Pinpoint the cell where the given text exists, returning its [X, Y] midpoint coordinate. 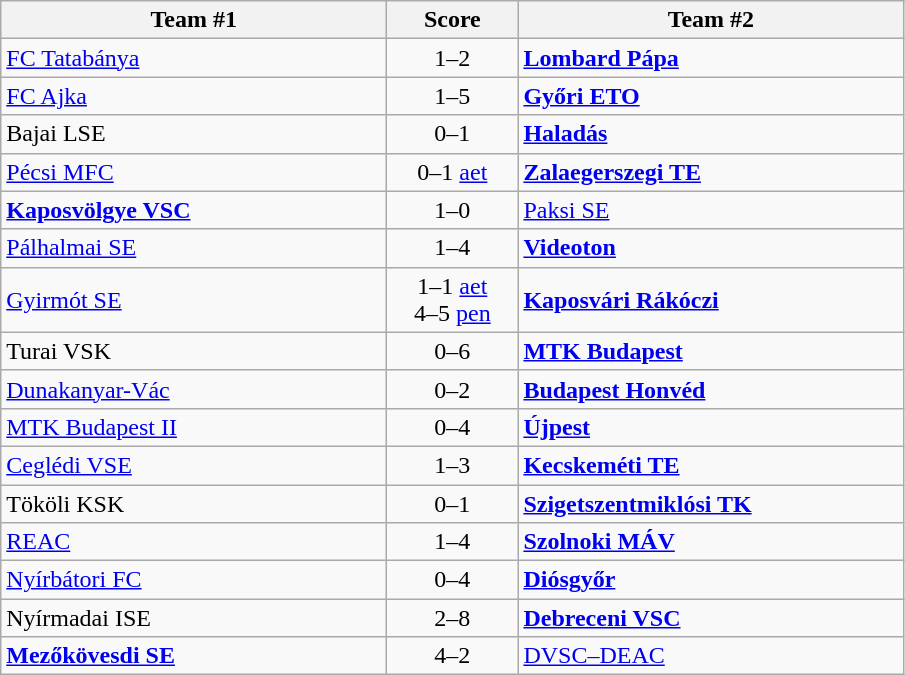
1–0 [452, 210]
DVSC–DEAC [711, 656]
Debreceni VSC [711, 618]
Team #2 [711, 20]
MTK Budapest [711, 351]
Győri ETO [711, 96]
1–5 [452, 96]
Turai VSK [194, 351]
Pécsi MFC [194, 172]
Újpest [711, 427]
Kaposvölgye VSC [194, 210]
Kaposvári Rákóczi [711, 300]
1–1 aet4–5 pen [452, 300]
Mezőkövesdi SE [194, 656]
0–1 aet [452, 172]
Zalaegerszegi TE [711, 172]
MTK Budapest II [194, 427]
Score [452, 20]
Lombard Pápa [711, 58]
0–2 [452, 389]
Kecskeméti TE [711, 465]
4–2 [452, 656]
1–3 [452, 465]
Dunakanyar-Vác [194, 389]
Team #1 [194, 20]
Nyírbátori FC [194, 580]
FC Ajka [194, 96]
Paksi SE [711, 210]
FC Tatabánya [194, 58]
Ceglédi VSE [194, 465]
Tököli KSK [194, 503]
Videoton [711, 248]
REAC [194, 542]
1–2 [452, 58]
2–8 [452, 618]
0–6 [452, 351]
Nyírmadai ISE [194, 618]
Szolnoki MÁV [711, 542]
Bajai LSE [194, 134]
Pálhalmai SE [194, 248]
Haladás [711, 134]
Diósgyőr [711, 580]
Gyirmót SE [194, 300]
Szigetszentmiklósi TK [711, 503]
Budapest Honvéd [711, 389]
